Return the [x, y] coordinate for the center point of the cell that contains the specified text.  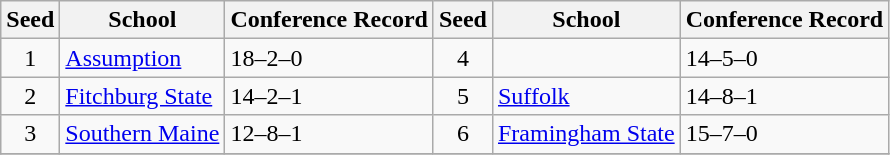
Fitchburg State [142, 96]
Assumption [142, 58]
6 [462, 134]
15–7–0 [784, 134]
2 [30, 96]
14–8–1 [784, 96]
14–5–0 [784, 58]
1 [30, 58]
4 [462, 58]
12–8–1 [330, 134]
5 [462, 96]
3 [30, 134]
18–2–0 [330, 58]
14–2–1 [330, 96]
Suffolk [586, 96]
Southern Maine [142, 134]
Framingham State [586, 134]
